Return [x, y] of the center of cell containing provided text 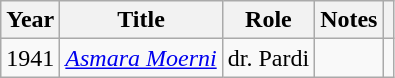
Year [30, 20]
dr. Pardi [268, 58]
1941 [30, 58]
Notes [349, 20]
Title [141, 20]
Role [268, 20]
Asmara Moerni [141, 58]
